Locate the cell with the specified text and output its [X, Y] center coordinate. 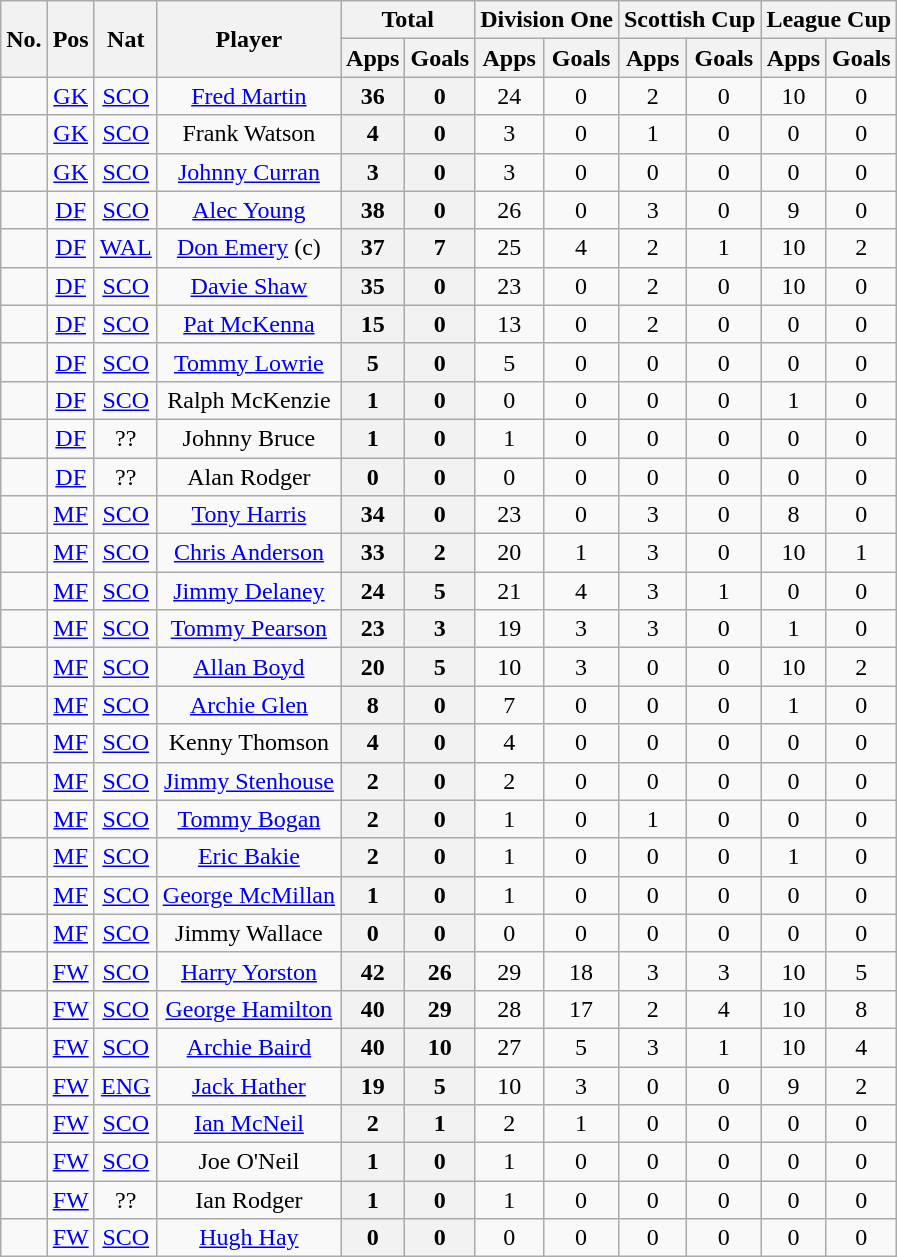
Jimmy Delaney [248, 591]
Joe O'Neil [248, 1162]
Johnny Bruce [248, 438]
Alan Rodger [248, 477]
Archie Baird [248, 1047]
28 [510, 1009]
Tony Harris [248, 515]
17 [582, 1009]
Scottish Cup [689, 20]
27 [510, 1047]
Alec Young [248, 210]
Ian Rodger [248, 1200]
Pos [70, 39]
Allan Boyd [248, 667]
George McMillan [248, 895]
Tommy Pearson [248, 629]
WAL [126, 248]
Ian McNeil [248, 1124]
Johnny Curran [248, 172]
33 [373, 553]
Total [408, 20]
League Cup [829, 20]
36 [373, 96]
Eric Bakie [248, 857]
No. [24, 39]
21 [510, 591]
Don Emery (c) [248, 248]
Frank Watson [248, 134]
Division One [547, 20]
Jimmy Wallace [248, 933]
Player [248, 39]
George Hamilton [248, 1009]
15 [373, 324]
ENG [126, 1085]
37 [373, 248]
Tommy Bogan [248, 819]
35 [373, 286]
18 [582, 971]
Fred Martin [248, 96]
38 [373, 210]
34 [373, 515]
Kenny Thomson [248, 743]
Tommy Lowrie [248, 362]
Jimmy Stenhouse [248, 781]
Archie Glen [248, 705]
Pat McKenna [248, 324]
Harry Yorston [248, 971]
Jack Hather [248, 1085]
Nat [126, 39]
25 [510, 248]
Ralph McKenzie [248, 400]
Hugh Hay [248, 1238]
Chris Anderson [248, 553]
Davie Shaw [248, 286]
13 [510, 324]
42 [373, 971]
